Provide the (x, y) coordinate of the cell's center where the given text is located.  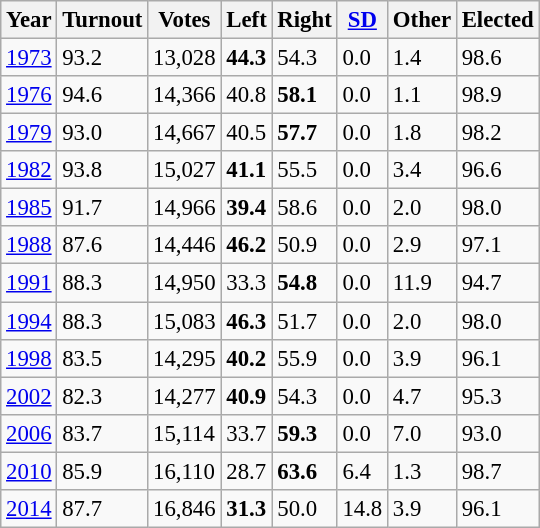
Votes (184, 20)
97.1 (498, 245)
11.9 (422, 283)
83.5 (102, 358)
98.7 (498, 471)
14,366 (184, 95)
14,295 (184, 358)
40.8 (246, 95)
2010 (29, 471)
46.3 (246, 321)
3.4 (422, 170)
1991 (29, 283)
55.9 (304, 358)
1.3 (422, 471)
1973 (29, 58)
85.9 (102, 471)
Elected (498, 20)
14,950 (184, 283)
87.6 (102, 245)
Left (246, 20)
96.6 (498, 170)
63.6 (304, 471)
57.7 (304, 133)
Other (422, 20)
14,277 (184, 396)
1976 (29, 95)
1.4 (422, 58)
54.8 (304, 283)
14,446 (184, 245)
1985 (29, 208)
51.7 (304, 321)
6.4 (362, 471)
55.5 (304, 170)
40.2 (246, 358)
14.8 (362, 509)
1.8 (422, 133)
2014 (29, 509)
2006 (29, 433)
15,083 (184, 321)
13,028 (184, 58)
7.0 (422, 433)
40.5 (246, 133)
44.3 (246, 58)
98.6 (498, 58)
83.7 (102, 433)
94.7 (498, 283)
50.9 (304, 245)
46.2 (246, 245)
59.3 (304, 433)
4.7 (422, 396)
95.3 (498, 396)
39.4 (246, 208)
14,667 (184, 133)
Year (29, 20)
15,114 (184, 433)
1994 (29, 321)
1982 (29, 170)
94.6 (102, 95)
Right (304, 20)
91.7 (102, 208)
1998 (29, 358)
58.1 (304, 95)
16,110 (184, 471)
98.2 (498, 133)
98.9 (498, 95)
93.2 (102, 58)
1988 (29, 245)
41.1 (246, 170)
2002 (29, 396)
31.3 (246, 509)
15,027 (184, 170)
SD (362, 20)
14,966 (184, 208)
93.8 (102, 170)
87.7 (102, 509)
33.3 (246, 283)
16,846 (184, 509)
1979 (29, 133)
2.9 (422, 245)
58.6 (304, 208)
50.0 (304, 509)
28.7 (246, 471)
82.3 (102, 396)
Turnout (102, 20)
40.9 (246, 396)
33.7 (246, 433)
1.1 (422, 95)
